Return (X, Y) of the center of cell containing provided text 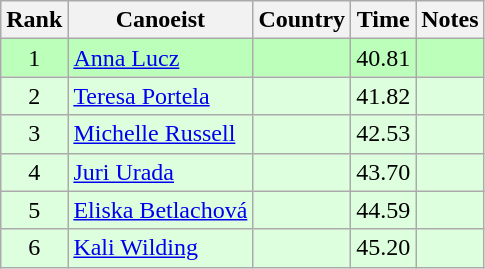
Rank (34, 20)
3 (34, 134)
2 (34, 96)
44.59 (384, 210)
Eliska Betlachová (160, 210)
Juri Urada (160, 172)
5 (34, 210)
Country (302, 20)
Notes (450, 20)
40.81 (384, 58)
1 (34, 58)
6 (34, 248)
Anna Lucz (160, 58)
42.53 (384, 134)
45.20 (384, 248)
43.70 (384, 172)
4 (34, 172)
Teresa Portela (160, 96)
Michelle Russell (160, 134)
Time (384, 20)
41.82 (384, 96)
Canoeist (160, 20)
Kali Wilding (160, 248)
